Capture the cell that displays the provided text and extract its [X, Y] central coordinate. 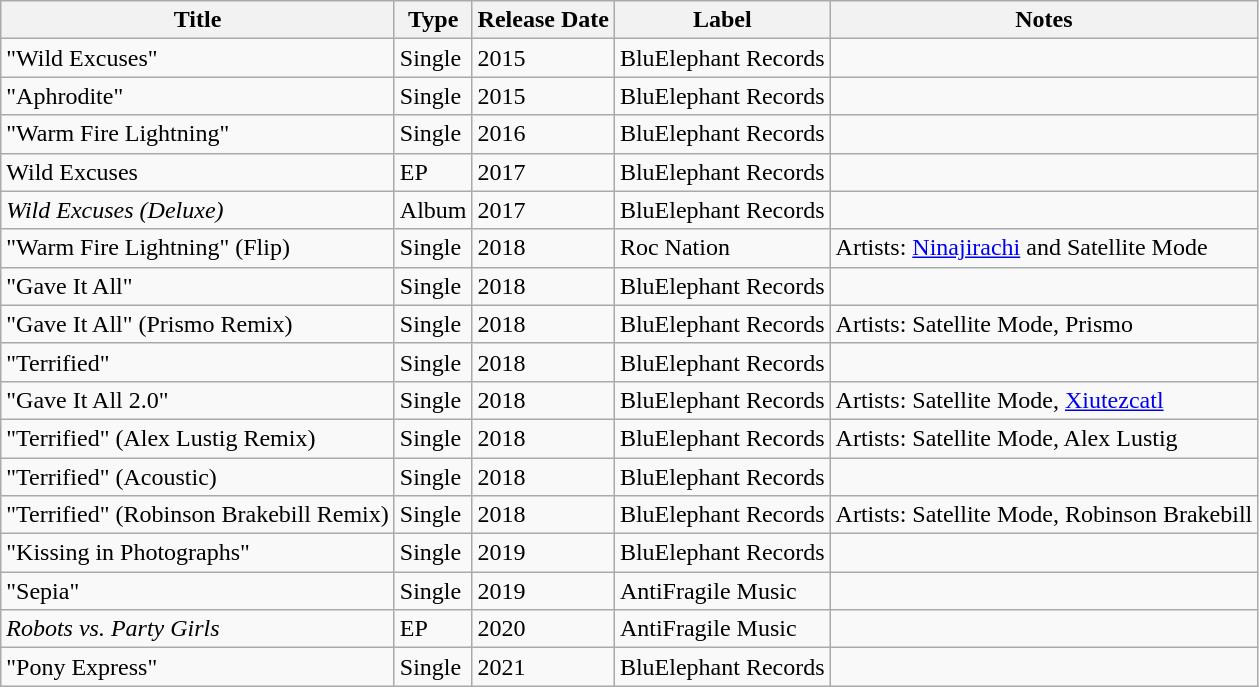
Artists: Satellite Mode, Alex Lustig [1044, 438]
Wild Excuses [198, 172]
Type [433, 20]
"Warm Fire Lightning" (Flip) [198, 248]
"Terrified" (Robinson Brakebill Remix) [198, 515]
2016 [543, 134]
Notes [1044, 20]
"Gave It All" [198, 286]
Roc Nation [722, 248]
Artists: Satellite Mode, Prismo [1044, 324]
Wild Excuses (Deluxe) [198, 210]
"Pony Express" [198, 667]
Robots vs. Party Girls [198, 629]
Artists: Satellite Mode, Xiutezcatl [1044, 400]
"Terrified" [198, 362]
"Warm Fire Lightning" [198, 134]
Title [198, 20]
Album [433, 210]
"Aphrodite" [198, 96]
"Kissing in Photographs" [198, 553]
"Gave It All 2.0" [198, 400]
2020 [543, 629]
"Terrified" (Alex Lustig Remix) [198, 438]
Artists: Ninajirachi and Satellite Mode [1044, 248]
"Wild Excuses" [198, 58]
"Gave It All" (Prismo Remix) [198, 324]
"Terrified" (Acoustic) [198, 477]
2021 [543, 667]
"Sepia" [198, 591]
Label [722, 20]
Release Date [543, 20]
Artists: Satellite Mode, Robinson Brakebill [1044, 515]
